Determine the [x, y] coordinate at the center of the cell enclosing the given text.  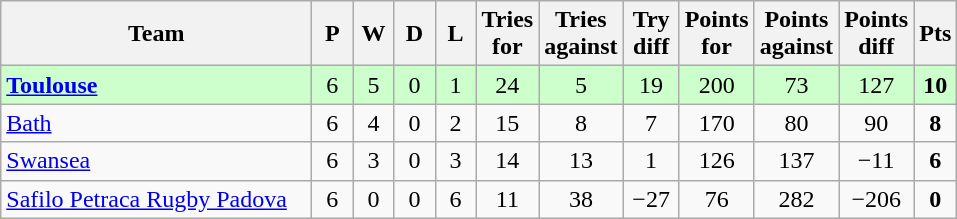
80 [796, 123]
−206 [876, 199]
127 [876, 85]
Bath [156, 123]
P [332, 34]
Tries against [581, 34]
Team [156, 34]
19 [651, 85]
W [374, 34]
Toulouse [156, 85]
7 [651, 123]
Tries for [508, 34]
282 [796, 199]
Swansea [156, 161]
170 [716, 123]
24 [508, 85]
2 [456, 123]
D [414, 34]
200 [716, 85]
14 [508, 161]
Points diff [876, 34]
L [456, 34]
76 [716, 199]
15 [508, 123]
Points against [796, 34]
38 [581, 199]
13 [581, 161]
137 [796, 161]
10 [936, 85]
90 [876, 123]
11 [508, 199]
−11 [876, 161]
Pts [936, 34]
−27 [651, 199]
Try diff [651, 34]
126 [716, 161]
4 [374, 123]
Points for [716, 34]
73 [796, 85]
Safilo Petraca Rugby Padova [156, 199]
